Find where the given text appears and provide that cell's center as [x, y] coordinate. 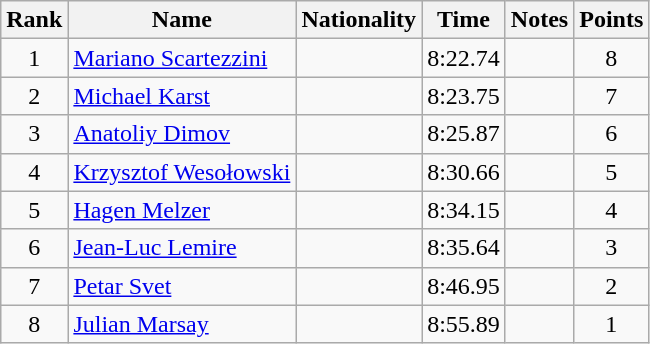
Rank [34, 20]
Nationality [359, 20]
Jean-Luc Lemire [182, 248]
Petar Svet [182, 286]
Michael Karst [182, 96]
Name [182, 20]
Notes [539, 20]
Points [612, 20]
8:23.75 [464, 96]
Anatoliy Dimov [182, 134]
8:34.15 [464, 210]
8:22.74 [464, 58]
Julian Marsay [182, 324]
Mariano Scartezzini [182, 58]
8:55.89 [464, 324]
8:35.64 [464, 248]
Hagen Melzer [182, 210]
8:25.87 [464, 134]
8:46.95 [464, 286]
Time [464, 20]
8:30.66 [464, 172]
Krzysztof Wesołowski [182, 172]
